Locate the cell with the specified text and output its (X, Y) center coordinate. 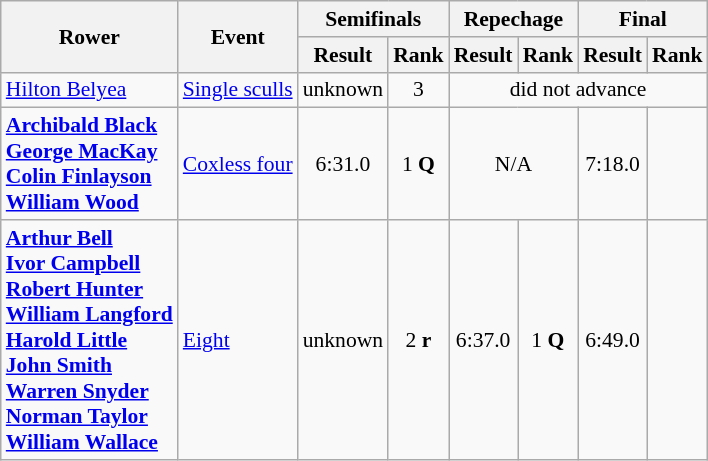
Archibald Black George MacKay Colin Finlayson William Wood (90, 164)
6:37.0 (484, 340)
6:49.0 (612, 340)
did not advance (578, 90)
Semifinals (374, 19)
Single sculls (238, 90)
Arthur Bell Ivor Campbell Robert Hunter William Langford Harold Little John Smith Warren Snyder Norman Taylor William Wallace (90, 340)
Final (642, 19)
Coxless four (238, 164)
Rower (90, 36)
Eight (238, 340)
Hilton Belyea (90, 90)
Event (238, 36)
N/A (514, 164)
7:18.0 (612, 164)
Repechage (514, 19)
2 r (418, 340)
6:31.0 (343, 164)
3 (418, 90)
